Identify which cell holds the provided text, then report its [X, Y] central coordinate. 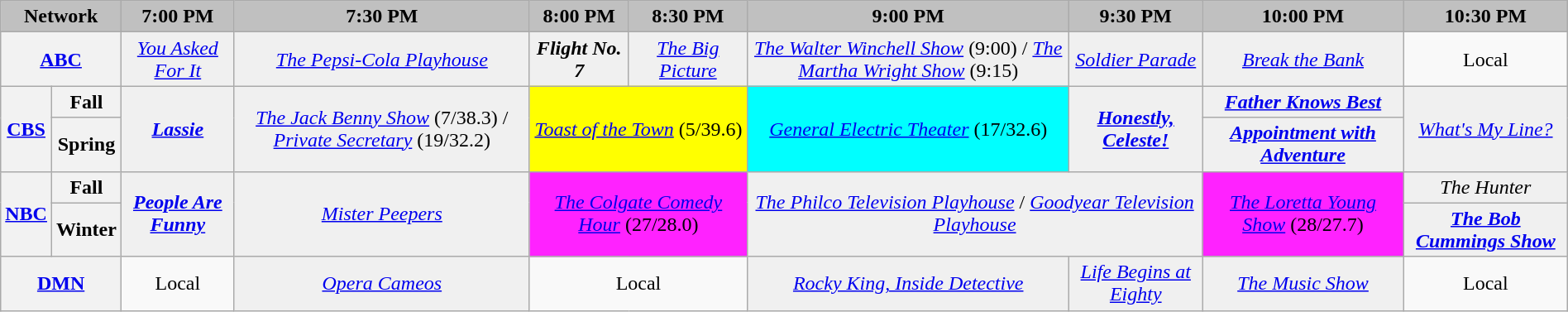
Honestly, Celeste! [1136, 129]
8:30 PM [688, 17]
9:00 PM [908, 17]
The Philco Television Playhouse / Goodyear Television Playhouse [975, 214]
Flight No. 7 [579, 60]
ABC [61, 60]
The Bob Cummings Show [1485, 230]
Break the Bank [1303, 60]
Toast of the Town (5/39.6) [638, 129]
The Colgate Comedy Hour (27/28.0) [638, 214]
10:30 PM [1485, 17]
Spring [86, 144]
The Loretta Young Show (28/27.7) [1303, 214]
General Electric Theater (17/32.6) [908, 129]
People Are Funny [177, 214]
The Walter Winchell Show (9:00) / The Martha Wright Show (9:15) [908, 60]
NBC [26, 214]
The Hunter [1485, 187]
7:30 PM [382, 17]
The Music Show [1303, 283]
CBS [26, 129]
DMN [61, 283]
9:30 PM [1136, 17]
Winter [86, 230]
Opera Cameos [382, 283]
Father Knows Best [1303, 102]
Network [61, 17]
Appointment with Adventure [1303, 144]
7:00 PM [177, 17]
Soldier Parade [1136, 60]
You Asked For It [177, 60]
What's My Line? [1485, 129]
8:00 PM [579, 17]
Lassie [177, 129]
The Pepsi-Cola Playhouse [382, 60]
Life Begins at Eighty [1136, 283]
The Big Picture [688, 60]
Rocky King, Inside Detective [908, 283]
Mister Peepers [382, 214]
10:00 PM [1303, 17]
The Jack Benny Show (7/38.3) / Private Secretary (19/32.2) [382, 129]
